Search for the cell housing the specified text and yield its (X, Y) center coordinate. 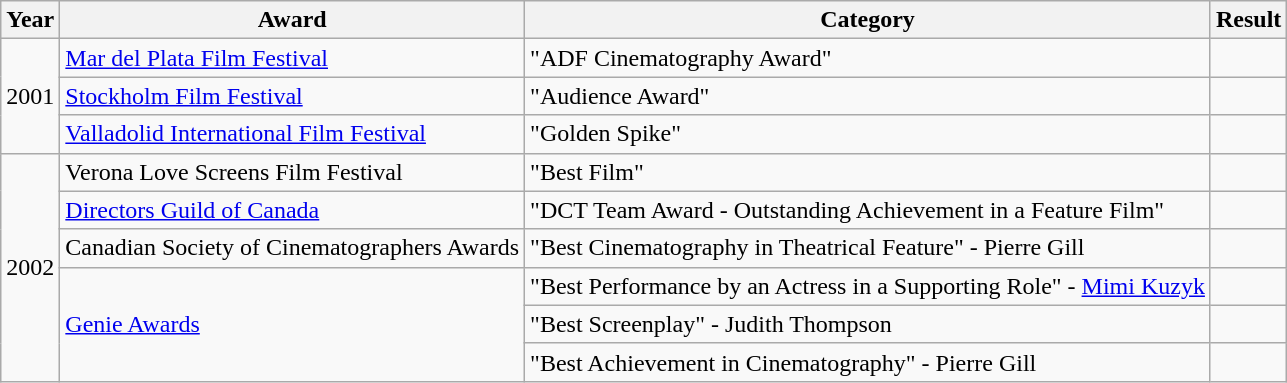
Stockholm Film Festival (292, 96)
"Best Performance by an Actress in a Supporting Role" - Mimi Kuzyk (868, 286)
"ADF Cinematography Award" (868, 58)
"DCT Team Award - Outstanding Achievement in a Feature Film" (868, 210)
Genie Awards (292, 324)
Result (1248, 20)
"Audience Award" (868, 96)
2001 (30, 96)
"Best Screenplay" - Judith Thompson (868, 324)
Year (30, 20)
Mar del Plata Film Festival (292, 58)
2002 (30, 267)
Category (868, 20)
Verona Love Screens Film Festival (292, 172)
Valladolid International Film Festival (292, 134)
"Golden Spike" (868, 134)
"Best Achievement in Cinematography" - Pierre Gill (868, 362)
"Best Film" (868, 172)
"Best Cinematography in Theatrical Feature" - Pierre Gill (868, 248)
Directors Guild of Canada (292, 210)
Canadian Society of Cinematographers Awards (292, 248)
Award (292, 20)
